Detect which cell encompasses the target text, then output its [X, Y] center coordinate. 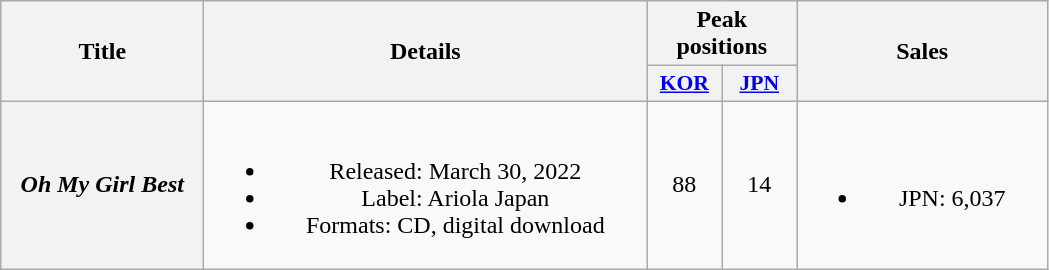
Details [426, 52]
88 [684, 184]
KOR [684, 84]
JPN: 6,037 [922, 184]
Title [102, 52]
Sales [922, 52]
Released: March 30, 2022 Label: Ariola JapanFormats: CD, digital download [426, 184]
14 [760, 184]
Peak positions [722, 34]
JPN [760, 84]
Oh My Girl Best [102, 184]
